From the cell containing the given text, extract its center point as [X, Y] coordinate. 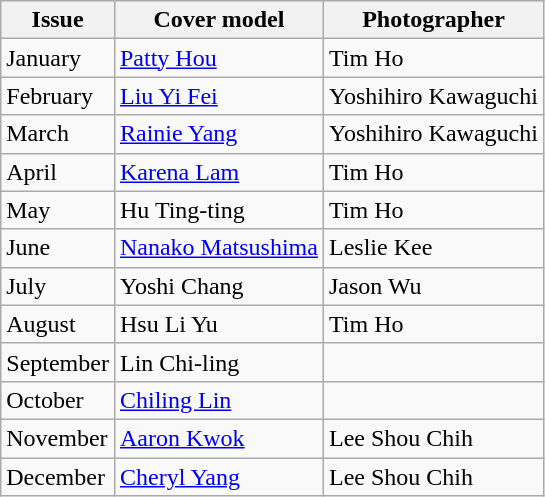
Patty Hou [218, 58]
Chiling Lin [218, 400]
June [58, 248]
Lin Chi-ling [218, 362]
April [58, 172]
Nanako Matsushima [218, 248]
Photographer [433, 20]
Leslie Kee [433, 248]
Hsu Li Yu [218, 324]
July [58, 286]
August [58, 324]
Liu Yi Fei [218, 96]
Yoshi Chang [218, 286]
November [58, 438]
October [58, 400]
March [58, 134]
December [58, 477]
Jason Wu [433, 286]
September [58, 362]
Hu Ting-ting [218, 210]
Cover model [218, 20]
Cheryl Yang [218, 477]
February [58, 96]
January [58, 58]
Aaron Kwok [218, 438]
Rainie Yang [218, 134]
Issue [58, 20]
May [58, 210]
Karena Lam [218, 172]
